Extract the (x, y) coordinate from the center of the cell holding the provided text.  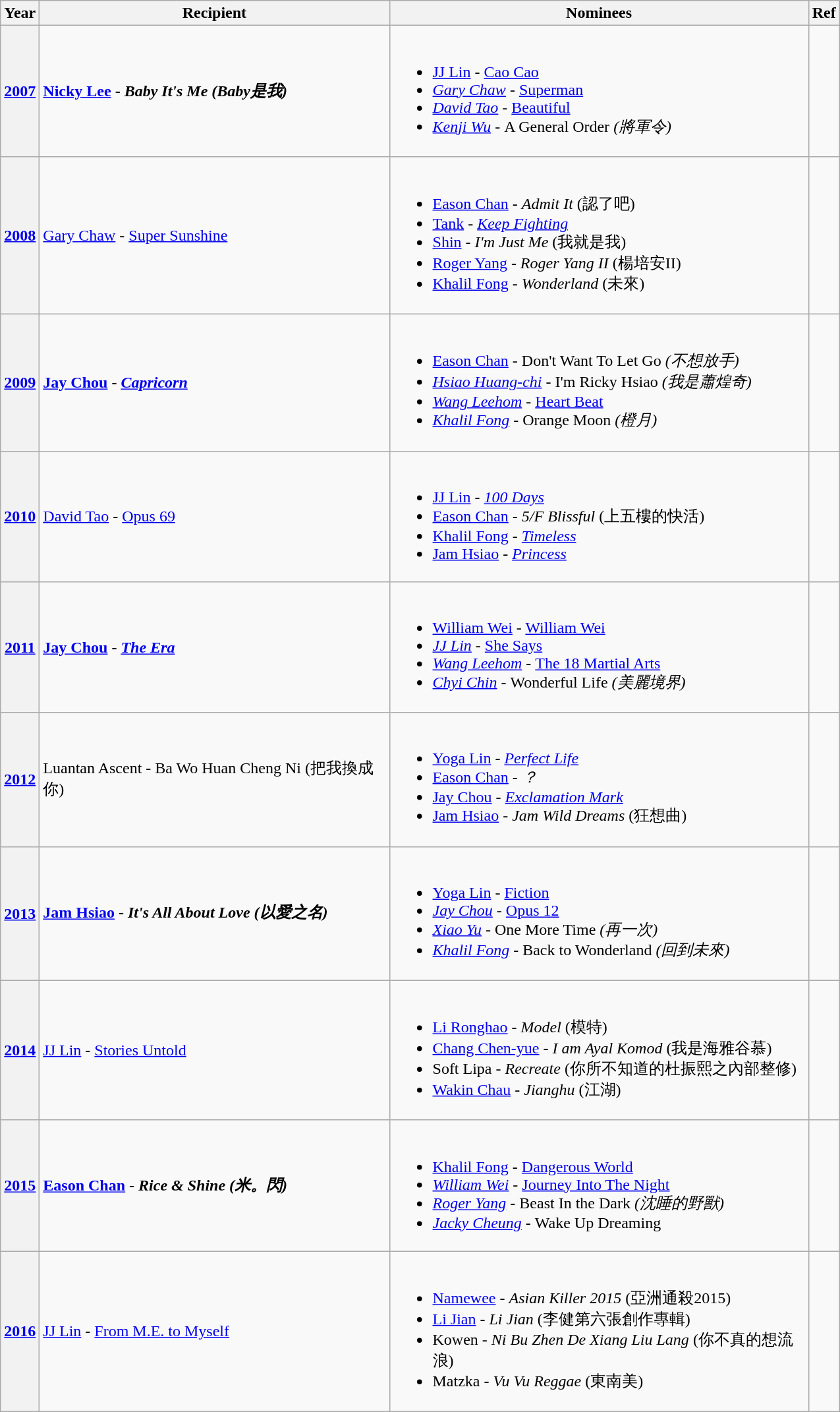
Yoga Lin - FictionJay Chou - Opus 12Xiao Yu - One More Time (再一次)Khalil Fong - Back to Wonderland (回到未來) (599, 914)
2013 (20, 914)
David Tao - Opus 69 (215, 517)
Nicky Lee - Baby It's Me (Baby是我) (215, 91)
2008 (20, 235)
2007 (20, 91)
2011 (20, 647)
Gary Chaw - Super Sunshine (215, 235)
Yoga Lin - Perfect LifeEason Chan - ？Jay Chou - Exclamation MarkJam Hsiao - Jam Wild Dreams (狂想曲) (599, 779)
2009 (20, 382)
JJ Lin - Stories Untold (215, 1050)
Ref (824, 13)
Jay Chou - The Era (215, 647)
2016 (20, 1332)
JJ Lin - Cao CaoGary Chaw - SupermanDavid Tao - BeautifulKenji Wu - A General Order (將軍令) (599, 91)
Nominees (599, 13)
William Wei - William WeiJJ Lin - She SaysWang Leehom - The 18 Martial ArtsChyi Chin - Wonderful Life (美麗境界) (599, 647)
Luantan Ascent - Ba Wo Huan Cheng Ni (把我換成你) (215, 779)
JJ Lin - 100 DaysEason Chan - 5/F Blissful (上五樓的快活)Khalil Fong - TimelessJam Hsiao - Princess (599, 517)
Jam Hsiao - It's All About Love (以愛之名) (215, 914)
Eason Chan - Rice & Shine (米。閃) (215, 1185)
Li Ronghao - Model (模特)Chang Chen-yue - I am Ayal Komod (我是海雅谷慕)Soft Lipa - Recreate (你所不知道的杜振熙之內部整修)Wakin Chau - Jianghu (江湖) (599, 1050)
JJ Lin - From M.E. to Myself (215, 1332)
2015 (20, 1185)
Namewee - Asian Killer 2015 (亞洲通殺2015)Li Jian - Li Jian (李健第六張創作專輯)Kowen - Ni Bu Zhen De Xiang Liu Lang (你不真的想流浪)Matzka - Vu Vu Reggae (東南美) (599, 1332)
2010 (20, 517)
Eason Chan - Don't Want To Let Go (不想放手)Hsiao Huang-chi - I'm Ricky Hsiao (我是蕭煌奇)Wang Leehom - Heart BeatKhalil Fong - Orange Moon (橙月) (599, 382)
2014 (20, 1050)
2012 (20, 779)
Recipient (215, 13)
Jay Chou - Capricorn (215, 382)
Khalil Fong - Dangerous WorldWilliam Wei - Journey Into The NightRoger Yang - Beast In the Dark (沈睡的野獸)Jacky Cheung - Wake Up Dreaming (599, 1185)
Eason Chan - Admit It (認了吧)Tank - Keep FightingShin - I'm Just Me (我就是我)Roger Yang - Roger Yang II (楊培安II)Khalil Fong - Wonderland (未來) (599, 235)
Year (20, 13)
